Capture the cell that displays the provided text and extract its (X, Y) central coordinate. 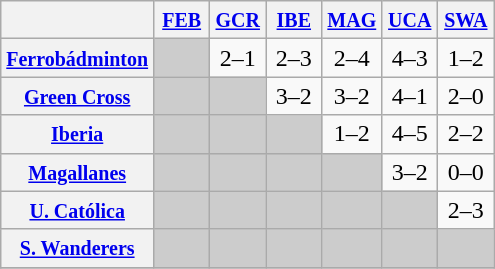
4–5 (410, 134)
S. Wanderers (78, 248)
IBE (294, 20)
2–1 (238, 58)
FEB (182, 20)
4–1 (410, 96)
2–0 (466, 96)
0–0 (466, 172)
SWA (466, 20)
2–4 (352, 58)
Ferrobádminton (78, 58)
GCR (238, 20)
Iberia (78, 134)
2–2 (466, 134)
Magallanes (78, 172)
MAG (352, 20)
4–3 (410, 58)
UCA (410, 20)
U. Católica (78, 210)
Green Cross (78, 96)
